Identify which cell holds the provided text, then report its [x, y] central coordinate. 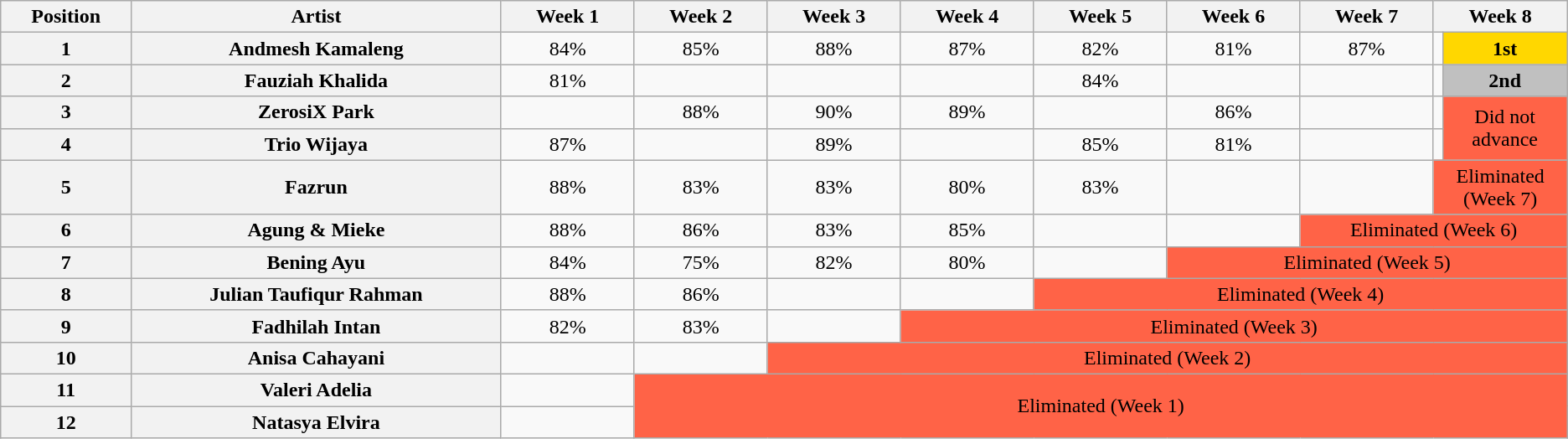
4 [66, 144]
Valeri Adelia [317, 390]
Eliminated (Week 5) [1367, 262]
ZerosiX Park [317, 112]
Week 4 [967, 17]
Eliminated (Week 7) [1500, 188]
Julian Taufiqur Rahman [317, 294]
7 [66, 262]
5 [66, 188]
Fazrun [317, 188]
Position [66, 17]
6 [66, 230]
11 [66, 390]
Week 5 [1101, 17]
3 [66, 112]
Fauziah Khalida [317, 80]
2nd [1504, 80]
Trio Wijaya [317, 144]
Week 6 [1233, 17]
Agung & Mieke [317, 230]
12 [66, 421]
Week 3 [834, 17]
1st [1504, 49]
Eliminated (Week 6) [1434, 230]
Week 1 [568, 17]
Bening Ayu [317, 262]
Week 7 [1367, 17]
2 [66, 80]
Andmesh Kamaleng [317, 49]
Anisa Cahayani [317, 358]
Week 2 [700, 17]
9 [66, 326]
Artist [317, 17]
Week 8 [1500, 17]
Did not advance [1504, 128]
8 [66, 294]
Natasya Elvira [317, 421]
Eliminated (Week 2) [1168, 358]
Eliminated (Week 1) [1101, 405]
10 [66, 358]
75% [700, 262]
90% [834, 112]
Eliminated (Week 3) [1234, 326]
Fadhilah Intan [317, 326]
1 [66, 49]
Eliminated (Week 4) [1300, 294]
